Extract the [X, Y] coordinate from the center of the cell holding the provided text.  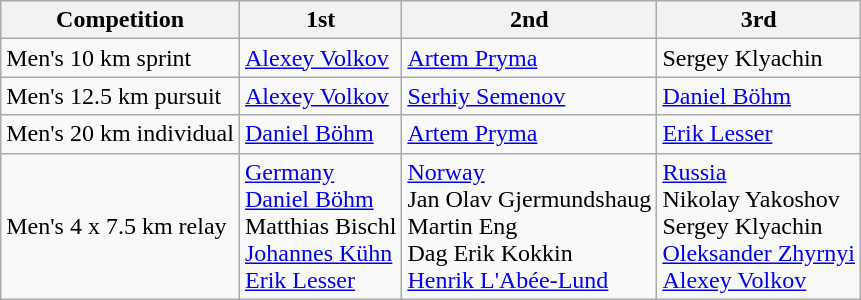
Erik Lesser [759, 134]
Sergey Klyachin [759, 58]
RussiaNikolay YakoshovSergey KlyachinOleksander ZhyrnyiAlexey Volkov [759, 226]
3rd [759, 20]
1st [320, 20]
Men's 20 km individual [120, 134]
GermanyDaniel BöhmMatthias BischlJohannes KühnErik Lesser [320, 226]
Men's 4 x 7.5 km relay [120, 226]
Men's 12.5 km pursuit [120, 96]
2nd [530, 20]
Competition [120, 20]
Men's 10 km sprint [120, 58]
NorwayJan Olav GjermundshaugMartin EngDag Erik KokkinHenrik L'Abée-Lund [530, 226]
Serhiy Semenov [530, 96]
